Detect which cell encompasses the target text, then output its [X, Y] center coordinate. 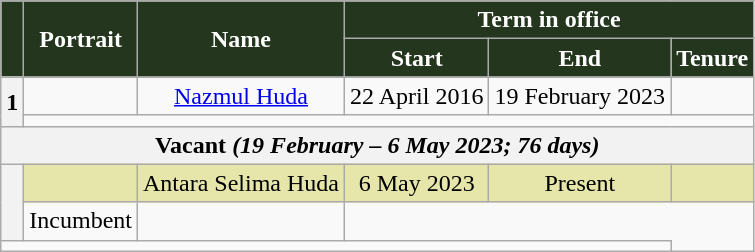
Name [242, 39]
End [580, 58]
Antara Selima Huda [242, 183]
6 May 2023 [417, 183]
22 April 2016 [417, 96]
Portrait [81, 39]
Incumbent [81, 221]
Tenure [712, 58]
Start [417, 58]
Nazmul Huda [242, 96]
Term in office [550, 20]
Vacant (19 February – 6 May 2023; 76 days) [378, 145]
19 February 2023 [580, 96]
1 [12, 102]
Present [580, 183]
